Locate the cell with the specified text and output its (x, y) center coordinate. 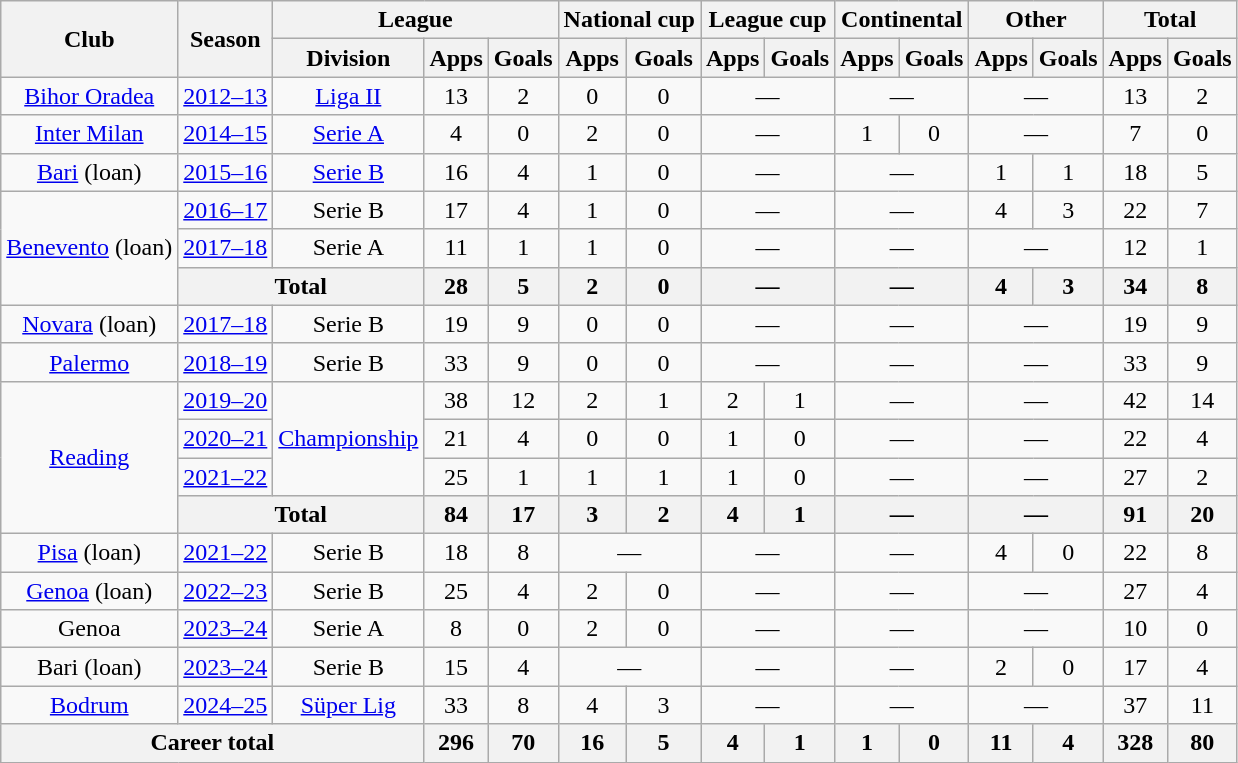
Novara (loan) (90, 324)
10 (1135, 629)
Continental (902, 20)
Other (1036, 20)
Season (226, 39)
Bodrum (90, 705)
70 (523, 743)
84 (456, 515)
National cup (629, 20)
Career total (212, 743)
Benevento (loan) (90, 248)
2012–13 (226, 96)
38 (456, 400)
28 (456, 286)
2019–20 (226, 400)
296 (456, 743)
Genoa (loan) (90, 591)
91 (1135, 515)
14 (1202, 400)
34 (1135, 286)
Club (90, 39)
37 (1135, 705)
Palermo (90, 362)
Süper Lig (348, 705)
21 (456, 438)
Reading (90, 457)
2024–25 (226, 705)
Championship (348, 438)
League (416, 20)
80 (1202, 743)
2015–16 (226, 172)
2016–17 (226, 210)
Division (348, 58)
Pisa (loan) (90, 553)
42 (1135, 400)
15 (456, 667)
2014–15 (226, 134)
328 (1135, 743)
2022–23 (226, 591)
2020–21 (226, 438)
20 (1202, 515)
Genoa (90, 629)
2018–19 (226, 362)
Inter Milan (90, 134)
League cup (767, 20)
Liga II (348, 96)
Bihor Oradea (90, 96)
